Return (X, Y) of the center of cell containing provided text 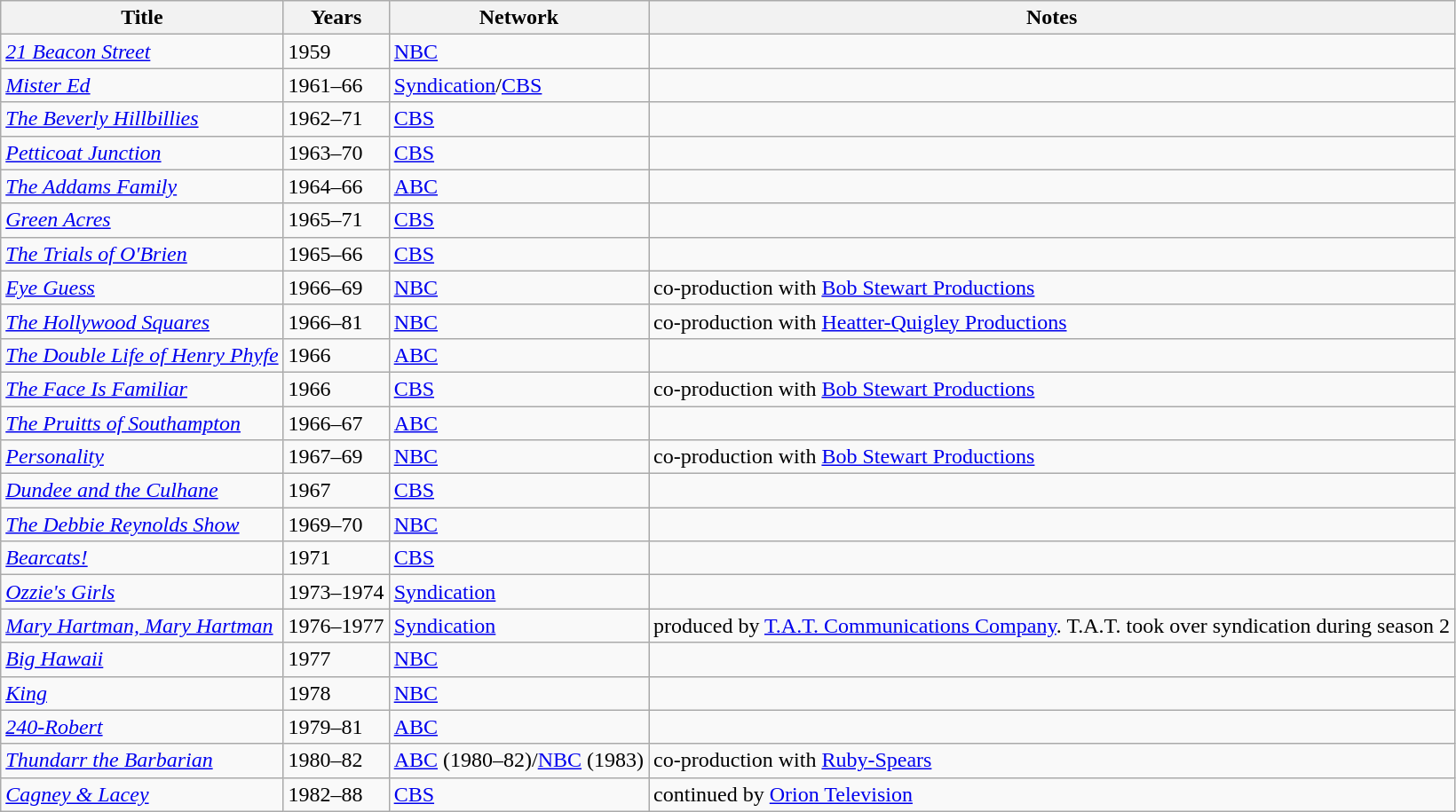
1964–66 (336, 186)
1965–66 (336, 254)
1976–1977 (336, 626)
1969–70 (336, 524)
Petticoat Junction (142, 153)
continued by Orion Television (1052, 794)
1965–71 (336, 220)
The Double Life of Henry Phyfe (142, 355)
The Beverly Hillbillies (142, 119)
1973–1974 (336, 592)
Thundarr the Barbarian (142, 761)
The Trials of O'Brien (142, 254)
produced by T.A.T. Communications Company. T.A.T. took over syndication during season 2 (1052, 626)
1980–82 (336, 761)
Bearcats! (142, 558)
Notes (1052, 18)
1966–69 (336, 288)
The Debbie Reynolds Show (142, 524)
1963–70 (336, 153)
Cagney & Lacey (142, 794)
The Hollywood Squares (142, 321)
1978 (336, 693)
240-Robert (142, 727)
21 Beacon Street (142, 51)
The Face Is Familiar (142, 389)
co-production with Ruby-Spears (1052, 761)
The Addams Family (142, 186)
ABC (1980–82)/NBC (1983) (518, 761)
Ozzie's Girls (142, 592)
1959 (336, 51)
Eye Guess (142, 288)
Mister Ed (142, 85)
Green Acres (142, 220)
1982–88 (336, 794)
Network (518, 18)
1961–66 (336, 85)
1966–81 (336, 321)
Syndication/CBS (518, 85)
Title (142, 18)
1977 (336, 659)
Big Hawaii (142, 659)
Years (336, 18)
1966–67 (336, 423)
Personality (142, 457)
co-production with Heatter-Quigley Productions (1052, 321)
1971 (336, 558)
Mary Hartman, Mary Hartman (142, 626)
The Pruitts of Southampton (142, 423)
King (142, 693)
1962–71 (336, 119)
Dundee and the Culhane (142, 491)
1967–69 (336, 457)
1967 (336, 491)
1979–81 (336, 727)
